Find where the given text appears and provide that cell's center as (x, y) coordinate. 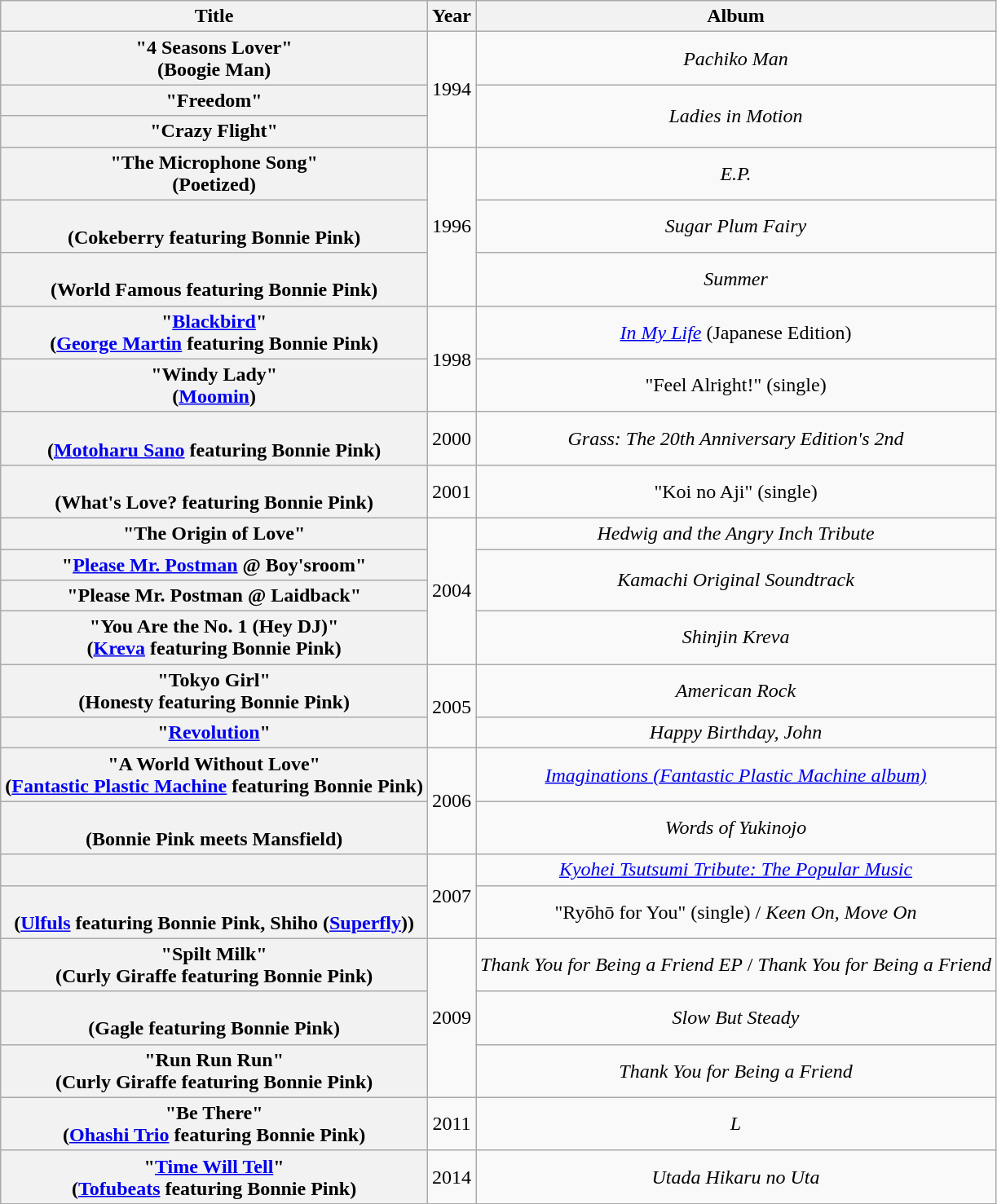
Shinjin Kreva (736, 637)
2006 (452, 801)
1998 (452, 359)
Imaginations (Fantastic Plastic Machine album) (736, 774)
"Please Mr. Postman @ Boy'sroom" (214, 565)
Hedwig and the Angry Inch Tribute (736, 533)
"Please Mr. Postman @ Laidback" (214, 596)
"Koi no Aji" (single) (736, 491)
1996 (452, 227)
(Cokeberry featuring Bonnie Pink) (214, 227)
Kamachi Original Soundtrack (736, 580)
In My Life (Japanese Edition) (736, 333)
Summer (736, 279)
2009 (452, 1017)
Thank You for Being a Friend (736, 1071)
"The Origin of Love" (214, 533)
Ladies in Motion (736, 116)
"Revolution" (214, 733)
"Windy Lady"(Moomin) (214, 385)
"Be There"(Ohashi Trio featuring Bonnie Pink) (214, 1123)
2005 (452, 706)
"The Microphone Song"(Poetized) (214, 173)
Sugar Plum Fairy (736, 227)
"Ryōhō for You" (single) / Keen On, Move On (736, 911)
2007 (452, 897)
Words of Yukinojo (736, 828)
(Bonnie Pink meets Mansfield) (214, 828)
"A World Without Love"(Fantastic Plastic Machine featuring Bonnie Pink) (214, 774)
Title (214, 16)
E.P. (736, 173)
2014 (452, 1177)
"You Are the No. 1 (Hey DJ)"(Kreva featuring Bonnie Pink) (214, 637)
Year (452, 16)
L (736, 1123)
Utada Hikaru no Uta (736, 1177)
2011 (452, 1123)
American Rock (736, 691)
1994 (452, 90)
Slow But Steady (736, 1017)
"Run Run Run"(Curly Giraffe featuring Bonnie Pink) (214, 1071)
(What's Love? featuring Bonnie Pink) (214, 491)
"Spilt Milk"(Curly Giraffe featuring Bonnie Pink) (214, 965)
(Motoharu Sano featuring Bonnie Pink) (214, 439)
"Time Will Tell"(Tofubeats featuring Bonnie Pink) (214, 1177)
"Feel Alright!" (single) (736, 385)
(World Famous featuring Bonnie Pink) (214, 279)
Kyohei Tsutsumi Tribute: The Popular Music (736, 870)
"Freedom" (214, 100)
"Crazy Flight" (214, 131)
Grass: The 20th Anniversary Edition's 2nd (736, 439)
(Ulfuls featuring Bonnie Pink, Shiho (Superfly)) (214, 911)
2001 (452, 491)
Happy Birthday, John (736, 733)
Album (736, 16)
"Blackbird"(George Martin featuring Bonnie Pink) (214, 333)
2004 (452, 590)
Thank You for Being a Friend EP / Thank You for Being a Friend (736, 965)
(Gagle featuring Bonnie Pink) (214, 1017)
Pachiko Man (736, 59)
"4 Seasons Lover"(Boogie Man) (214, 59)
2000 (452, 439)
"Tokyo Girl"(Honesty featuring Bonnie Pink) (214, 691)
